Return (X, Y) of the center of cell containing provided text 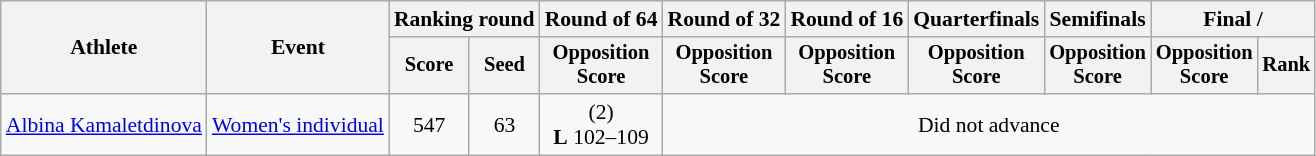
Did not advance (988, 124)
Round of 32 (724, 19)
(2)L 102–109 (602, 124)
Round of 64 (602, 19)
Rank (1286, 66)
Semifinals (1098, 19)
Score (430, 66)
63 (504, 124)
Women's individual (298, 124)
Final / (1233, 19)
Athlete (104, 48)
Quarterfinals (976, 19)
Seed (504, 66)
Round of 16 (846, 19)
547 (430, 124)
Ranking round (464, 19)
Event (298, 48)
Albina Kamaletdinova (104, 124)
